Determine the [X, Y] coordinate at the center of the cell enclosing the given text.  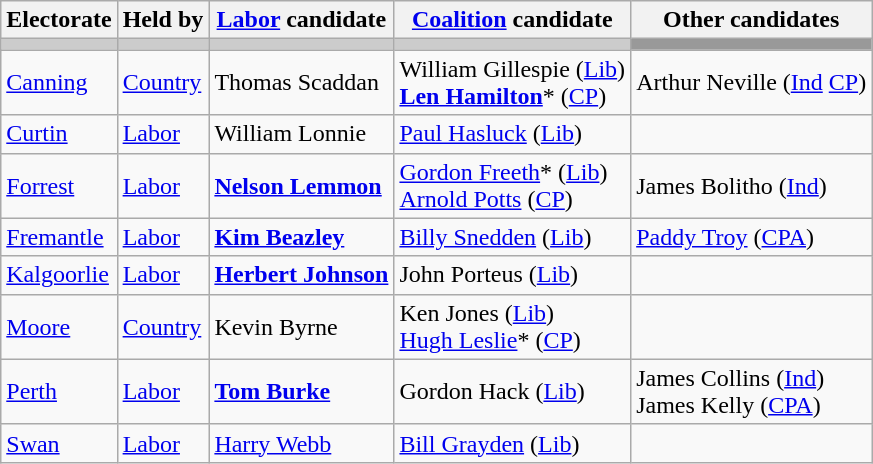
Bill Grayden (Lib) [512, 443]
Kalgoorlie [59, 275]
Paul Hasluck (Lib) [512, 134]
Billy Snedden (Lib) [512, 237]
Nelson Lemmon [302, 186]
Harry Webb [302, 443]
Fremantle [59, 237]
Ken Jones (Lib)Hugh Leslie* (CP) [512, 326]
Canning [59, 82]
Curtin [59, 134]
James Collins (Ind)James Kelly (CPA) [752, 392]
Other candidates [752, 20]
Labor candidate [302, 20]
Electorate [59, 20]
Held by [163, 20]
Coalition candidate [512, 20]
Swan [59, 443]
Arthur Neville (Ind CP) [752, 82]
James Bolitho (Ind) [752, 186]
Kim Beazley [302, 237]
Paddy Troy (CPA) [752, 237]
Herbert Johnson [302, 275]
Forrest [59, 186]
Kevin Byrne [302, 326]
Gordon Freeth* (Lib)Arnold Potts (CP) [512, 186]
Thomas Scaddan [302, 82]
William Gillespie (Lib)Len Hamilton* (CP) [512, 82]
Moore [59, 326]
William Lonnie [302, 134]
Tom Burke [302, 392]
Perth [59, 392]
John Porteus (Lib) [512, 275]
Gordon Hack (Lib) [512, 392]
